For the text-containing cell, return its midpoint in [X, Y] coordinate format. 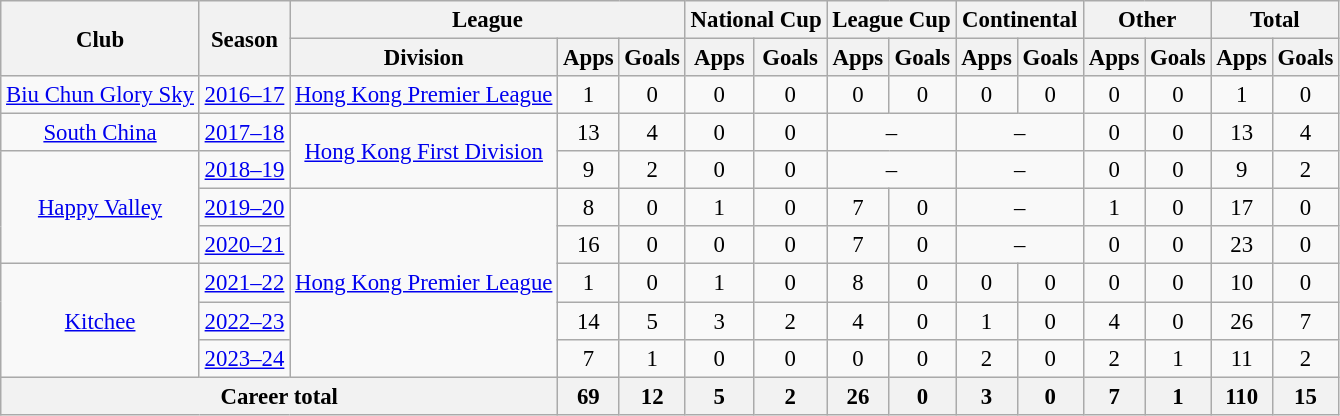
Biu Chun Glory Sky [100, 95]
110 [1242, 396]
2018–19 [244, 170]
Continental [1020, 20]
South China [100, 133]
2023–24 [244, 358]
17 [1242, 208]
Other [1147, 20]
Club [100, 38]
2022–23 [244, 321]
69 [588, 396]
2019–20 [244, 208]
11 [1242, 358]
2016–17 [244, 95]
National Cup [756, 20]
Hong Kong First Division [424, 152]
15 [1305, 396]
2020–21 [244, 245]
Happy Valley [100, 208]
Division [424, 58]
Total [1275, 20]
12 [652, 396]
16 [588, 245]
2017–18 [244, 133]
Kitchee [100, 320]
Season [244, 38]
23 [1242, 245]
League Cup [892, 20]
League [488, 20]
Career total [280, 396]
2021–22 [244, 283]
14 [588, 321]
10 [1242, 283]
